Provide the (X, Y) coordinate of the cell's center where the given text is located.  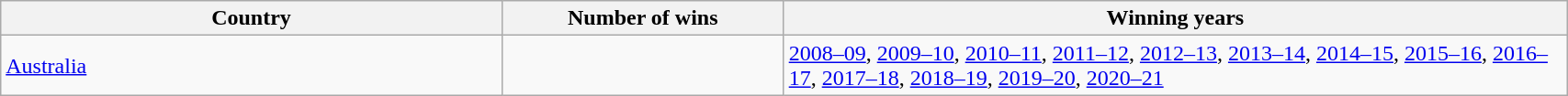
Winning years (1175, 18)
Country (252, 18)
Australia (252, 66)
2008–09, 2009–10, 2010–11, 2011–12, 2012–13, 2013–14, 2014–15, 2015–16, 2016–17, 2017–18, 2018–19, 2019–20, 2020–21 (1175, 66)
Number of wins (643, 18)
